Output the (x, y) coordinate of the center of the cell containing the given text.  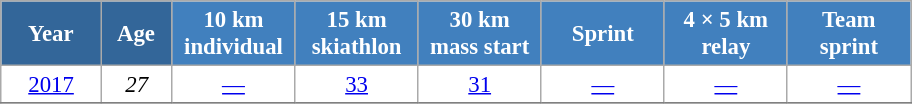
31 (480, 85)
Team sprint (848, 34)
Sprint (602, 34)
Age (136, 34)
Year (52, 34)
15 km skiathlon (356, 34)
30 km mass start (480, 34)
4 × 5 km relay (726, 34)
2017 (52, 85)
10 km individual (234, 34)
33 (356, 85)
27 (136, 85)
